Scan for the cell matching the given text and deliver its (X, Y) coordinate at center. 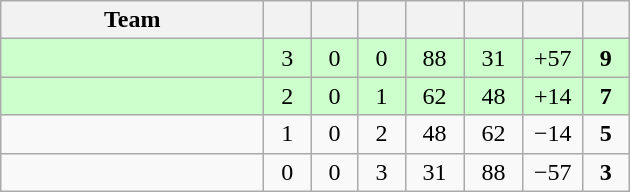
−57 (552, 172)
−14 (552, 134)
Team (132, 20)
5 (606, 134)
7 (606, 96)
+14 (552, 96)
+57 (552, 58)
9 (606, 58)
